Detect which cell encompasses the target text, then output its (X, Y) center coordinate. 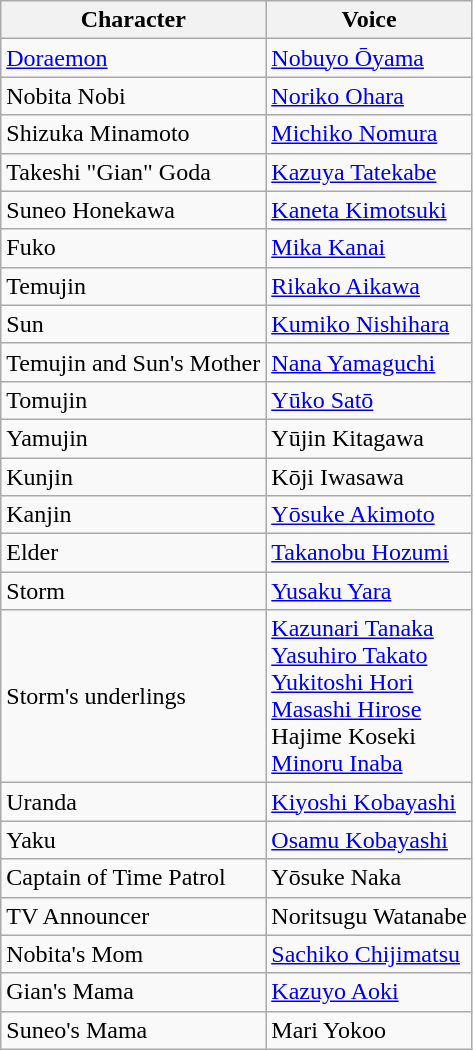
Kiyoshi Kobayashi (370, 802)
Kaneta Kimotsuki (370, 210)
Osamu Kobayashi (370, 840)
Voice (370, 20)
Character (134, 20)
Captain of Time Patrol (134, 878)
Kōji Iwasawa (370, 477)
Gian's Mama (134, 992)
Rikako Aikawa (370, 286)
Michiko Nomura (370, 134)
Kunjin (134, 477)
Elder (134, 553)
Yōsuke Akimoto (370, 515)
Yusaku Yara (370, 591)
Uranda (134, 802)
Nobuyo Ōyama (370, 58)
Yaku (134, 840)
Kumiko Nishihara (370, 324)
Yōsuke Naka (370, 878)
Tomujin (134, 400)
Mari Yokoo (370, 1030)
Suneo's Mama (134, 1030)
Nobita's Mom (134, 954)
Temujin and Sun's Mother (134, 362)
Storm's underlings (134, 696)
Storm (134, 591)
Kazunari TanakaYasuhiro TakatoYukitoshi HoriMasashi HiroseHajime KosekiMinoru Inaba (370, 696)
Mika Kanai (370, 248)
Kazuyo Aoki (370, 992)
Yamujin (134, 438)
Nana Yamaguchi (370, 362)
Noritsugu Watanabe (370, 916)
Nobita Nobi (134, 96)
Noriko Ohara (370, 96)
Temujin (134, 286)
Fuko (134, 248)
Suneo Honekawa (134, 210)
Doraemon (134, 58)
Takeshi "Gian" Goda (134, 172)
Yūko Satō (370, 400)
Takanobu Hozumi (370, 553)
Kazuya Tatekabe (370, 172)
Sun (134, 324)
TV Announcer (134, 916)
Shizuka Minamoto (134, 134)
Kanjin (134, 515)
Yūjin Kitagawa (370, 438)
Sachiko Chijimatsu (370, 954)
